Pinpoint the cell where the given text exists, returning its [x, y] midpoint coordinate. 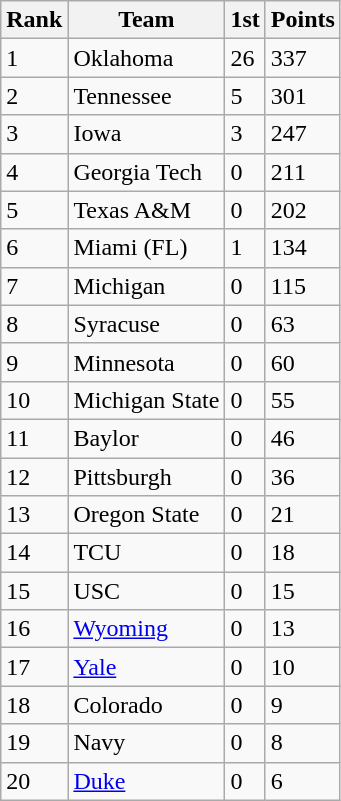
Team [146, 20]
Pittsburgh [146, 477]
63 [302, 324]
211 [302, 172]
20 [34, 781]
Syracuse [146, 324]
Duke [146, 781]
Yale [146, 667]
2 [34, 96]
Oklahoma [146, 58]
36 [302, 477]
Miami (FL) [146, 248]
Michigan State [146, 400]
Georgia Tech [146, 172]
134 [302, 248]
Texas A&M [146, 210]
55 [302, 400]
115 [302, 286]
USC [146, 591]
Michigan [146, 286]
26 [245, 58]
19 [34, 743]
247 [302, 134]
Wyoming [146, 629]
TCU [146, 553]
11 [34, 438]
337 [302, 58]
202 [302, 210]
Points [302, 20]
Iowa [146, 134]
14 [34, 553]
Tennessee [146, 96]
1st [245, 20]
17 [34, 667]
Minnesota [146, 362]
301 [302, 96]
Rank [34, 20]
60 [302, 362]
12 [34, 477]
46 [302, 438]
Baylor [146, 438]
Colorado [146, 705]
4 [34, 172]
Oregon State [146, 515]
Navy [146, 743]
7 [34, 286]
16 [34, 629]
21 [302, 515]
